Output the (X, Y) coordinate of the center of the cell containing the given text.  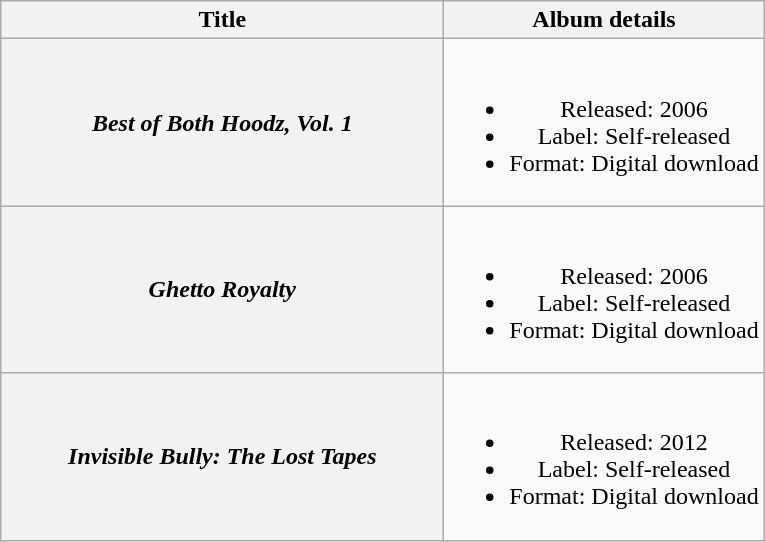
Title (222, 20)
Released: 2012Label: Self-releasedFormat: Digital download (604, 456)
Ghetto Royalty (222, 290)
Best of Both Hoodz, Vol. 1 (222, 122)
Album details (604, 20)
Invisible Bully: The Lost Tapes (222, 456)
